Extract the [X, Y] coordinate from the center of the cell holding the provided text.  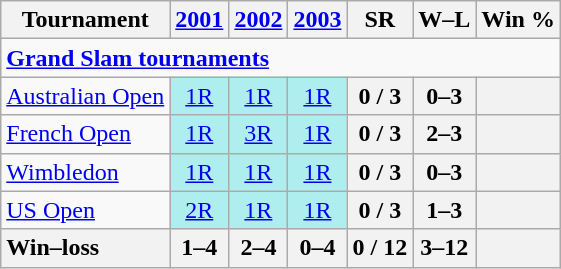
W–L [444, 20]
Win % [518, 20]
2002 [258, 20]
0–4 [318, 248]
3–12 [444, 248]
1–4 [200, 248]
Tournament [86, 20]
2003 [318, 20]
1–3 [444, 210]
Win–loss [86, 248]
Australian Open [86, 96]
Grand Slam tournaments [281, 58]
2–3 [444, 134]
2R [200, 210]
SR [380, 20]
2–4 [258, 248]
0 / 12 [380, 248]
3R [258, 134]
French Open [86, 134]
US Open [86, 210]
Wimbledon [86, 172]
2001 [200, 20]
